Extract the (X, Y) coordinate from the center of the cell holding the provided text.  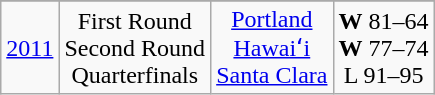
PortlandHawaiʻiSanta Clara (272, 48)
W 81–64W 77–74L 91–95 (384, 48)
First RoundSecond RoundQuarterfinals (135, 48)
2011 (30, 48)
